Search for the cell housing the specified text and yield its (x, y) center coordinate. 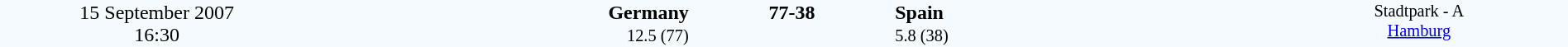
15 September 200716:30 (157, 23)
Germany (501, 12)
Stadtpark - A Hamburg (1419, 23)
Spain (1082, 12)
5.8 (38) (1082, 36)
12.5 (77) (501, 36)
77-38 (791, 12)
